From the cell containing the given text, extract its center point as [X, Y] coordinate. 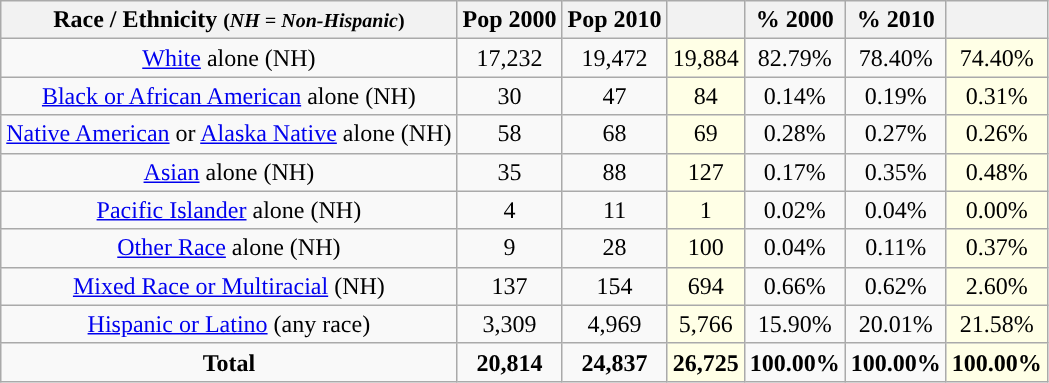
30 [510, 96]
0.19% [896, 96]
35 [510, 172]
Black or African American alone (NH) [229, 96]
Pacific Islander alone (NH) [229, 210]
0.31% [996, 96]
11 [614, 210]
88 [614, 172]
0.35% [896, 172]
74.40% [996, 58]
0.02% [794, 210]
% 2000 [794, 20]
5,766 [706, 324]
20.01% [896, 324]
137 [510, 286]
0.27% [896, 134]
78.40% [896, 58]
1 [706, 210]
20,814 [510, 362]
0.48% [996, 172]
82.79% [794, 58]
68 [614, 134]
154 [614, 286]
0.17% [794, 172]
47 [614, 96]
4,969 [614, 324]
0.28% [794, 134]
Native American or Alaska Native alone (NH) [229, 134]
69 [706, 134]
Race / Ethnicity (NH = Non-Hispanic) [229, 20]
9 [510, 248]
84 [706, 96]
% 2010 [896, 20]
21.58% [996, 324]
694 [706, 286]
Mixed Race or Multiracial (NH) [229, 286]
17,232 [510, 58]
19,884 [706, 58]
Total [229, 362]
White alone (NH) [229, 58]
100 [706, 248]
26,725 [706, 362]
0.00% [996, 210]
0.26% [996, 134]
58 [510, 134]
0.66% [794, 286]
Asian alone (NH) [229, 172]
28 [614, 248]
Pop 2010 [614, 20]
127 [706, 172]
19,472 [614, 58]
2.60% [996, 286]
0.11% [896, 248]
15.90% [794, 324]
24,837 [614, 362]
4 [510, 210]
0.14% [794, 96]
Other Race alone (NH) [229, 248]
0.62% [896, 286]
Pop 2000 [510, 20]
Hispanic or Latino (any race) [229, 324]
3,309 [510, 324]
0.37% [996, 248]
